Locate the cell with the specified text and output its [x, y] center coordinate. 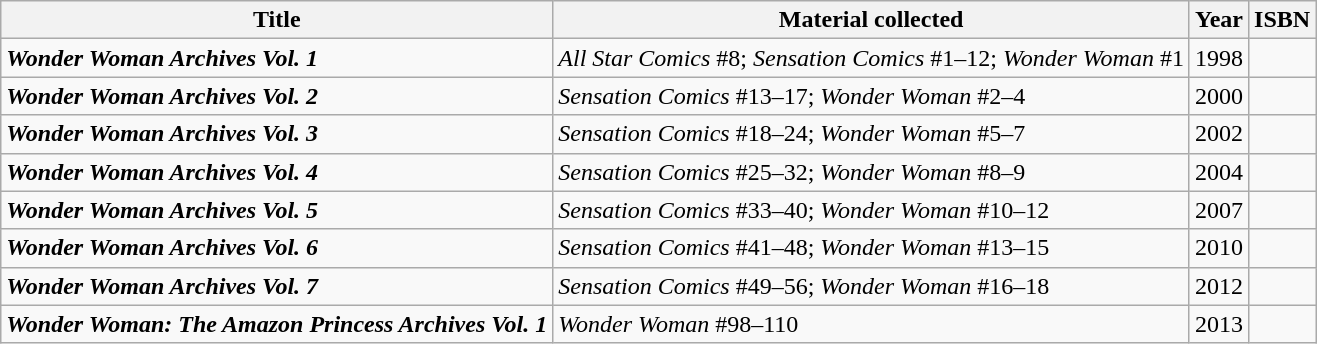
2000 [1218, 96]
2004 [1218, 172]
Sensation Comics #13–17; Wonder Woman #2–4 [872, 96]
2012 [1218, 286]
Sensation Comics #49–56; Wonder Woman #16–18 [872, 286]
Year [1218, 20]
Wonder Woman Archives Vol. 5 [277, 210]
Wonder Woman Archives Vol. 7 [277, 286]
Sensation Comics #33–40; Wonder Woman #10–12 [872, 210]
1998 [1218, 58]
Wonder Woman Archives Vol. 6 [277, 248]
2002 [1218, 134]
Wonder Woman: The Amazon Princess Archives Vol. 1 [277, 324]
2013 [1218, 324]
2010 [1218, 248]
All Star Comics #8; Sensation Comics #1–12; Wonder Woman #1 [872, 58]
2007 [1218, 210]
Wonder Woman Archives Vol. 2 [277, 96]
Sensation Comics #18–24; Wonder Woman #5–7 [872, 134]
Sensation Comics #41–48; Wonder Woman #13–15 [872, 248]
Title [277, 20]
Wonder Woman #98–110 [872, 324]
ISBN [1282, 20]
Sensation Comics #25–32; Wonder Woman #8–9 [872, 172]
Wonder Woman Archives Vol. 3 [277, 134]
Material collected [872, 20]
Wonder Woman Archives Vol. 1 [277, 58]
Wonder Woman Archives Vol. 4 [277, 172]
